Provide the (X, Y) coordinate of the cell's center where the given text is located.  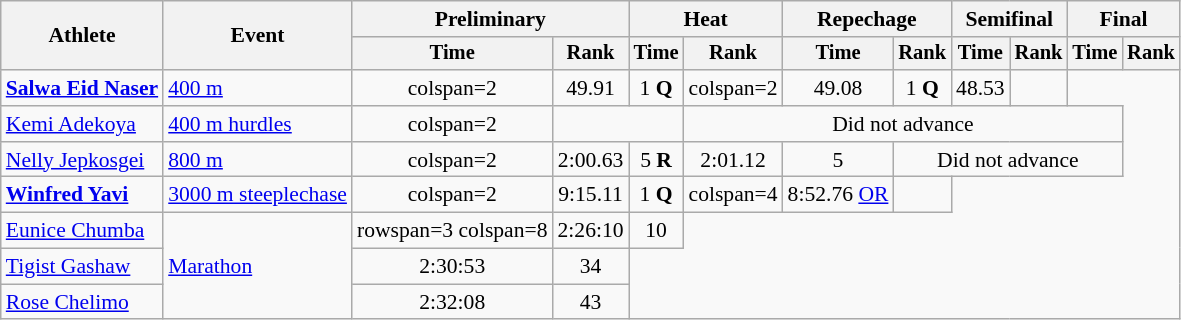
2:30:53 (452, 267)
400 m (258, 88)
Nelly Jepkosgei (82, 160)
48.53 (980, 88)
Marathon (258, 266)
3000 m steeplechase (258, 195)
9:15.11 (590, 195)
2:00.63 (590, 160)
Repechage (867, 19)
colspan=4 (734, 195)
Heat (706, 19)
Final (1123, 19)
Rose Chelimo (82, 302)
8:52.76 OR (838, 195)
49.91 (590, 88)
800 m (258, 160)
5 (838, 160)
5 R (656, 160)
Kemi Adekoya (82, 124)
rowspan=3 colspan=8 (452, 231)
Tigist Gashaw (82, 267)
Eunice Chumba (82, 231)
2:01.12 (734, 160)
Preliminary (490, 19)
400 m hurdles (258, 124)
Semifinal (1009, 19)
Event (258, 36)
34 (590, 267)
49.08 (838, 88)
Athlete (82, 36)
2:26:10 (590, 231)
2:32:08 (452, 302)
43 (590, 302)
10 (656, 231)
Winfred Yavi (82, 195)
Salwa Eid Naser (82, 88)
